From the cell containing the given text, extract its center point as (X, Y) coordinate. 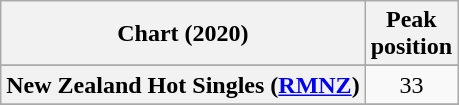
Chart (2020) (183, 34)
Peakposition (411, 34)
New Zealand Hot Singles (RMNZ) (183, 85)
33 (411, 85)
